Detect which cell encompasses the target text, then output its (X, Y) center coordinate. 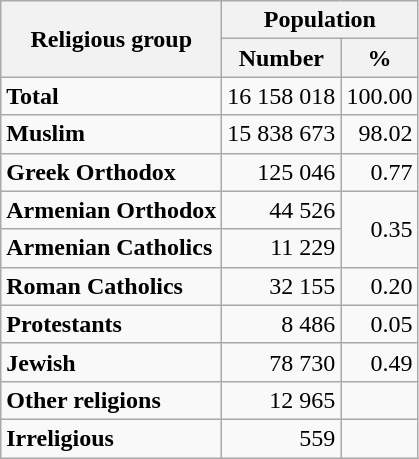
559 (282, 438)
% (380, 58)
Number (282, 58)
8 486 (282, 324)
Roman Catholics (112, 286)
32 155 (282, 286)
Jewish (112, 362)
0.49 (380, 362)
Muslim (112, 134)
Total (112, 96)
0.20 (380, 286)
44 526 (282, 210)
Population (320, 20)
Religious group (112, 39)
0.05 (380, 324)
125 046 (282, 172)
78 730 (282, 362)
Greek Orthodox (112, 172)
0.77 (380, 172)
11 229 (282, 248)
Other religions (112, 400)
Protestants (112, 324)
Armenian Catholics (112, 248)
98.02 (380, 134)
0.35 (380, 229)
Armenian Orthodox (112, 210)
12 965 (282, 400)
100.00 (380, 96)
16 158 018 (282, 96)
15 838 673 (282, 134)
Irreligious (112, 438)
